Find where the given text appears and provide that cell's center as (x, y) coordinate. 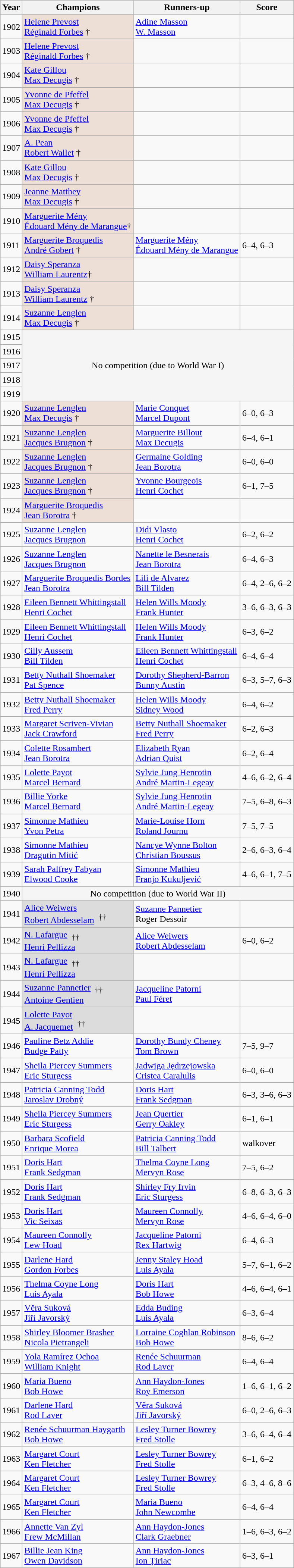
1913 (11, 293)
Billie Yorke Marcel Bernard (78, 801)
6–3, 3–6, 6–3 (267, 1095)
6–3, 4–6, 8–6 (267, 1483)
Runners-up (187, 7)
Doris Hart Vic Seixas (78, 1216)
6–3, 6–4 (267, 1313)
Jeanne Matthey Max Decugis † (78, 196)
Barbara Scofield Enrique Morea (78, 1143)
Adine Masson W. Masson (187, 27)
Maureen Connolly Lew Hoad (78, 1240)
6–2, 6–2 (267, 534)
Sarah Palfrey Fabyan Elwood Cooke (78, 874)
1931 (11, 680)
Ann Haydon-Jones Clark Graebner (187, 1532)
1966 (11, 1532)
6–2, 6–3 (267, 729)
1935 (11, 777)
1958 (11, 1337)
No competition (due to World War I) (158, 366)
Marguerite Broquedis Jean Borotra † (78, 510)
Daisy Speranza William Laurentz † (78, 293)
1945 (11, 1021)
1920 (11, 413)
6–8, 6–3, 6–3 (267, 1192)
6–3, 5–7, 6–3 (267, 680)
Shirley Bloomer Brasher Nicola Pietrangeli (78, 1337)
1925 (11, 534)
Darlene Hard Rod Laver (78, 1410)
1961 (11, 1410)
1912 (11, 269)
1952 (11, 1192)
1943 (11, 967)
6–3, 6–2 (267, 631)
Annette Van Zyl Frew McMillan (78, 1532)
4–6, 6–4, 6–0 (267, 1216)
Year (11, 7)
1967 (11, 1556)
6–1, 7–5 (267, 486)
Simonne Mathieu Yvon Petra (78, 826)
1908 (11, 172)
7–5, 7–5 (267, 826)
Shirley Fry Irvin Eric Sturgess (187, 1192)
Colette Rosambert Jean Borotra (78, 753)
Yola Ramírez Ochoa William Knight (78, 1362)
1942 (11, 941)
Lili de Alvarez Bill Tilden (187, 583)
4–6, 6–1, 7–5 (267, 874)
1937 (11, 826)
Germaine Golding Jean Borotra (187, 462)
1915 (11, 337)
Patricia Canning Todd Bill Talbert (187, 1143)
Marguerite Billout Max Decugis (187, 437)
6–1, 6–2 (267, 1459)
1910 (11, 221)
1904 (11, 75)
1914 (11, 318)
Ann Haydon-Jones Roy Emerson (187, 1386)
1939 (11, 874)
Lolette Payot A. Jacquemet †† (78, 1021)
1950 (11, 1143)
Thelma Coyne Long Luis Ayala (78, 1289)
Jacqueline Patorni Paul Féret (187, 994)
4–6, 6–4, 6–1 (267, 1289)
3–6, 6–4, 6–4 (267, 1434)
Elizabeth Ryan Adrian Quist (187, 753)
Ann Haydon-Jones Ion Țiriac (187, 1556)
1906 (11, 124)
Renée Schuurman Haygarth Bob Howe (78, 1434)
7–5, 6–2 (267, 1168)
1923 (11, 486)
Dorothy Bundy Cheney Tom Brown (187, 1046)
1903 (11, 51)
1918 (11, 380)
6–0, 2–6, 6–3 (267, 1410)
Maria Bueno John Newcombe (187, 1507)
1940 (11, 893)
Helen Wills Moody Sidney Wood (187, 704)
Maria Bueno Bob Howe (78, 1386)
No competition (due to World War II) (158, 893)
Jadwiga Jędrzejowska Cristea Caralulis (187, 1070)
Didi Vlasto Henri Cochet (187, 534)
1947 (11, 1070)
1960 (11, 1386)
1922 (11, 462)
7–5, 9–7 (267, 1046)
Maureen Connolly Mervyn Rose (187, 1216)
Marguerite Broquedis André Gobert † (78, 245)
1957 (11, 1313)
6–3, 6–1 (267, 1556)
Lorraine Coghlan Robinson Bob Howe (187, 1337)
Billie Jean King Owen Davidson (78, 1556)
1953 (11, 1216)
1954 (11, 1240)
6–2, 6–4 (267, 753)
Renée Schuurman Rod Laver (187, 1362)
Jean Quertier Gerry Oakley (187, 1119)
5–7, 6–1, 6–2 (267, 1265)
1944 (11, 994)
1946 (11, 1046)
Marie-Louise Horn Roland Journu (187, 826)
1921 (11, 437)
1962 (11, 1434)
6–4, 6–2 (267, 704)
1933 (11, 729)
6–4, 6–1 (267, 437)
1905 (11, 99)
Dorothy Shepherd-Barron Bunny Austin (187, 680)
1907 (11, 148)
Doris Hart Bob Howe (187, 1289)
Margaret Scriven-Vivian Jack Crawford (78, 729)
1917 (11, 366)
1951 (11, 1168)
6–0, 6–3 (267, 413)
1909 (11, 196)
Score (267, 7)
Simonne Mathieu Franjo Kukuljević (187, 874)
1936 (11, 801)
Nanette le Besnerais Jean Borotra (187, 559)
4–6, 6–2, 6–4 (267, 777)
Cilly Aussem Bill Tilden (78, 656)
Lolette Payot Marcel Bernard (78, 777)
1911 (11, 245)
Darlene Hard Gordon Forbes (78, 1265)
1927 (11, 583)
1959 (11, 1362)
1965 (11, 1507)
1930 (11, 656)
1938 (11, 850)
2–6, 6–3, 6–4 (267, 850)
3–6, 6–3, 6–3 (267, 607)
walkover (267, 1143)
1964 (11, 1483)
6–0, 6–2 (267, 941)
Marguerite Broquedis Bordes Jean Borotra (78, 583)
1–6, 6–1, 6–2 (267, 1386)
1941 (11, 914)
1928 (11, 607)
Marie Conquet Marcel Dupont (187, 413)
Alice Weiwers Robert Abdesselam †† (78, 914)
1934 (11, 753)
Daisy Speranza William Laurentz† (78, 269)
6–1, 6–1 (267, 1119)
Yvonne Bourgeois Henri Cochet (187, 486)
Nancye Wynne Bolton Christian Boussus (187, 850)
Jenny Staley Hoad Luis Ayala (187, 1265)
1926 (11, 559)
8–6, 6–2 (267, 1337)
1949 (11, 1119)
Betty Nuthall Shoemaker Pat Spence (78, 680)
Marguerite Mény Édouard Mény de Marangue† (78, 221)
1–6, 6–3, 6–2 (267, 1532)
Alice Weiwers Robert Abdesselam (187, 941)
1955 (11, 1265)
1948 (11, 1095)
6–4, 2–6, 6–2 (267, 583)
Edda Buding Luis Ayala (187, 1313)
Marguerite Mény Édouard Mény de Marangue (187, 245)
7–5, 6–8, 6–3 (267, 801)
A. Pean Robert Wallet † (78, 148)
Simonne Mathieu Dragutin Mitić (78, 850)
Jacqueline Patorni Rex Hartwig (187, 1240)
1932 (11, 704)
Pauline Betz Addie Budge Patty (78, 1046)
Suzanne Pannetier Roger Dessoir (187, 914)
Patricia Canning Todd Jaroslav Drobný (78, 1095)
1916 (11, 351)
1956 (11, 1289)
1902 (11, 27)
Thelma Coyne Long Mervyn Rose (187, 1168)
Champions (78, 7)
1929 (11, 631)
1924 (11, 510)
1919 (11, 394)
Suzanne Pannetier †† Antoine Gentien (78, 994)
1963 (11, 1459)
